Determine the [x, y] coordinate at the center of the cell enclosing the given text.  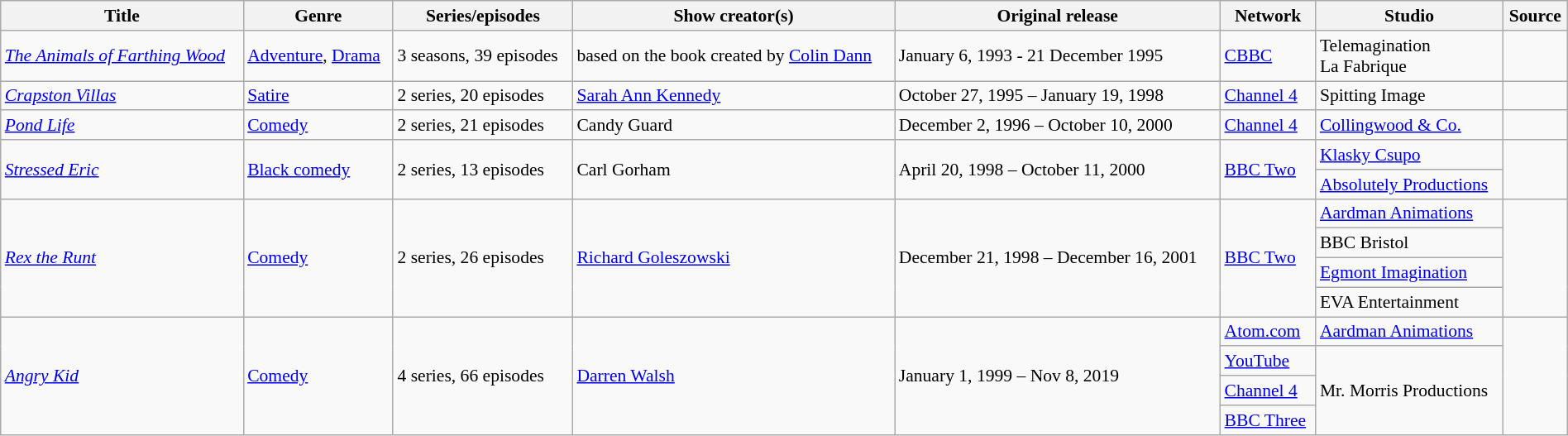
Crapston Villas [122, 96]
3 seasons, 39 episodes [483, 56]
The Animals of Farthing Wood [122, 56]
EVA Entertainment [1409, 302]
Studio [1409, 16]
BBC Bristol [1409, 243]
Pond Life [122, 126]
January 1, 1999 – Nov 8, 2019 [1058, 376]
Absolutely Productions [1409, 184]
Black comedy [318, 169]
Network [1269, 16]
December 2, 1996 – October 10, 2000 [1058, 126]
Source [1535, 16]
Title [122, 16]
Angry Kid [122, 376]
Show creator(s) [733, 16]
December 21, 1998 – December 16, 2001 [1058, 257]
2 series, 20 episodes [483, 96]
October 27, 1995 – January 19, 1998 [1058, 96]
YouTube [1269, 362]
Richard Goleszowski [733, 257]
Genre [318, 16]
2 series, 21 episodes [483, 126]
CBBC [1269, 56]
Darren Walsh [733, 376]
4 series, 66 episodes [483, 376]
April 20, 1998 – October 11, 2000 [1058, 169]
Klasky Csupo [1409, 155]
Spitting Image [1409, 96]
Satire [318, 96]
2 series, 13 episodes [483, 169]
Collingwood & Co. [1409, 126]
Sarah Ann Kennedy [733, 96]
based on the book created by Colin Dann [733, 56]
Egmont Imagination [1409, 273]
Mr. Morris Productions [1409, 390]
Series/episodes [483, 16]
Rex the Runt [122, 257]
January 6, 1993 - 21 December 1995 [1058, 56]
2 series, 26 episodes [483, 257]
Atom.com [1269, 332]
TelemaginationLa Fabrique [1409, 56]
Carl Gorham [733, 169]
Candy Guard [733, 126]
Stressed Eric [122, 169]
Adventure, Drama [318, 56]
Original release [1058, 16]
BBC Three [1269, 420]
